Output the (x, y) coordinate of the center of the cell containing the given text.  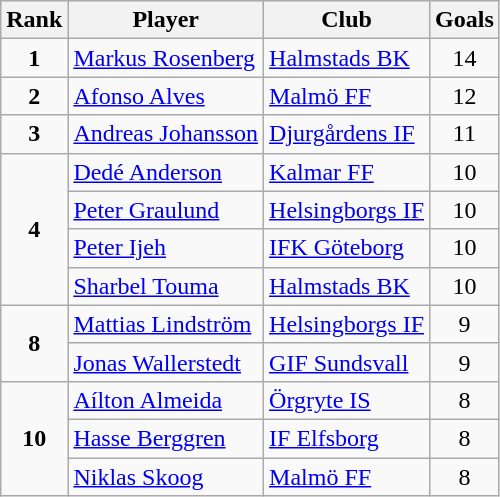
3 (34, 134)
IFK Göteborg (347, 248)
GIF Sundsvall (347, 362)
Hasse Berggren (166, 438)
Aílton Almeida (166, 400)
Goals (465, 20)
Club (347, 20)
Peter Ijeh (166, 248)
4 (34, 229)
Rank (34, 20)
Player (166, 20)
Sharbel Touma (166, 286)
Kalmar FF (347, 172)
Mattias Lindström (166, 324)
Markus Rosenberg (166, 58)
1 (34, 58)
2 (34, 96)
Afonso Alves (166, 96)
Andreas Johansson (166, 134)
14 (465, 58)
Peter Graulund (166, 210)
Niklas Skoog (166, 477)
Örgryte IS (347, 400)
12 (465, 96)
IF Elfsborg (347, 438)
Djurgårdens IF (347, 134)
Jonas Wallerstedt (166, 362)
Dedé Anderson (166, 172)
11 (465, 134)
